Identify which cell holds the provided text, then report its (x, y) central coordinate. 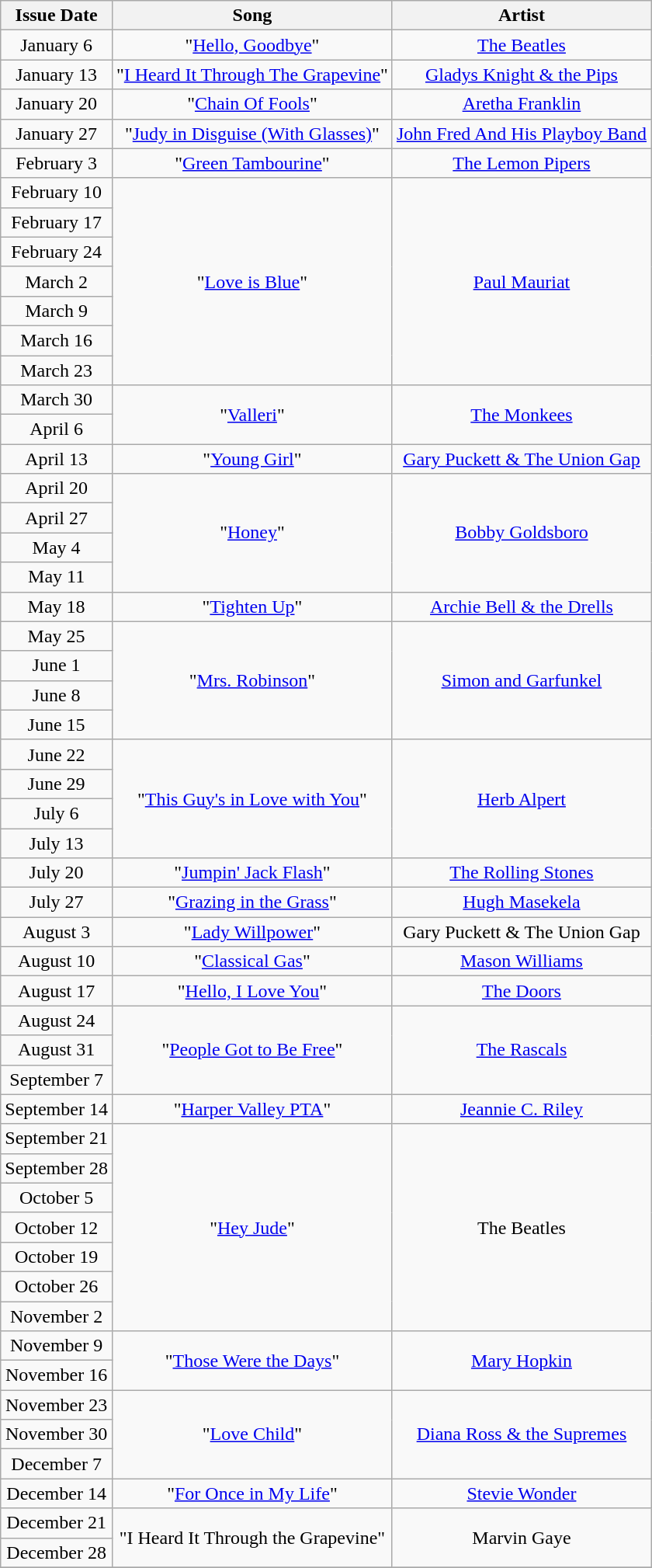
August 3 (57, 932)
Mason Williams (522, 961)
Song (251, 16)
Herb Alpert (522, 798)
January 20 (57, 104)
Paul Mauriat (522, 281)
"Hello, Goodbye" (251, 45)
August 24 (57, 1020)
July 6 (57, 813)
The Rolling Stones (522, 873)
"I Heard It Through The Grapevine" (251, 75)
"Hey Jude" (251, 1227)
February 10 (57, 193)
Aretha Franklin (522, 104)
January 6 (57, 45)
May 11 (57, 577)
September 7 (57, 1080)
"Green Tambourine" (251, 163)
November 9 (57, 1346)
December 28 (57, 1552)
June 8 (57, 695)
"Chain Of Fools" (251, 104)
"Judy in Disguise (With Glasses)" (251, 134)
Jeannie C. Riley (522, 1109)
Archie Bell & the Drells (522, 607)
September 21 (57, 1139)
June 22 (57, 754)
The Lemon Pipers (522, 163)
Simon and Garfunkel (522, 680)
May 4 (57, 548)
November 2 (57, 1316)
March 16 (57, 340)
"People Got to Be Free" (251, 1050)
Hugh Masekela (522, 902)
"For Once in My Life" (251, 1493)
Stevie Wonder (522, 1493)
January 13 (57, 75)
"Harper Valley PTA" (251, 1109)
"Those Were the Days" (251, 1361)
"Young Girl" (251, 459)
August 17 (57, 991)
April 13 (57, 459)
"Honey" (251, 533)
February 24 (57, 252)
November 30 (57, 1434)
"Jumpin' Jack Flash" (251, 873)
March 23 (57, 370)
August 31 (57, 1050)
July 13 (57, 843)
July 27 (57, 902)
"Classical Gas" (251, 961)
The Rascals (522, 1050)
"Tighten Up" (251, 607)
November 16 (57, 1375)
Mary Hopkin (522, 1361)
Bobby Goldsboro (522, 533)
"Love Child" (251, 1434)
The Doors (522, 991)
March 2 (57, 281)
"Love is Blue" (251, 281)
April 27 (57, 518)
November 23 (57, 1405)
June 29 (57, 784)
March 30 (57, 400)
"Valleri" (251, 415)
"This Guy's in Love with You" (251, 798)
Issue Date (57, 16)
"Mrs. Robinson" (251, 680)
"Grazing in the Grass" (251, 902)
"Hello, I Love You" (251, 991)
September 28 (57, 1168)
December 14 (57, 1493)
Marvin Gaye (522, 1538)
March 9 (57, 311)
December 7 (57, 1464)
April 20 (57, 488)
February 3 (57, 163)
May 25 (57, 636)
December 21 (57, 1523)
"Lady Willpower" (251, 932)
October 26 (57, 1286)
June 15 (57, 725)
October 12 (57, 1227)
Artist (522, 16)
February 17 (57, 222)
May 18 (57, 607)
The Monkees (522, 415)
October 5 (57, 1198)
"I Heard It Through the Grapevine" (251, 1538)
August 10 (57, 961)
October 19 (57, 1257)
Gladys Knight & the Pips (522, 75)
John Fred And His Playboy Band (522, 134)
April 6 (57, 429)
Diana Ross & the Supremes (522, 1434)
July 20 (57, 873)
June 1 (57, 666)
September 14 (57, 1109)
January 27 (57, 134)
